Detect which cell encompasses the target text, then output its (x, y) center coordinate. 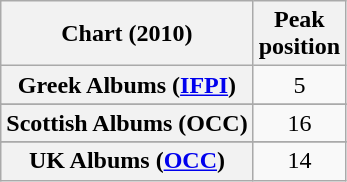
Scottish Albums (OCC) (127, 123)
Chart (2010) (127, 34)
UK Albums (OCC) (127, 161)
Greek Albums (IFPI) (127, 85)
Peakposition (299, 34)
16 (299, 123)
14 (299, 161)
5 (299, 85)
